Scan for the cell matching the given text and deliver its (x, y) coordinate at center. 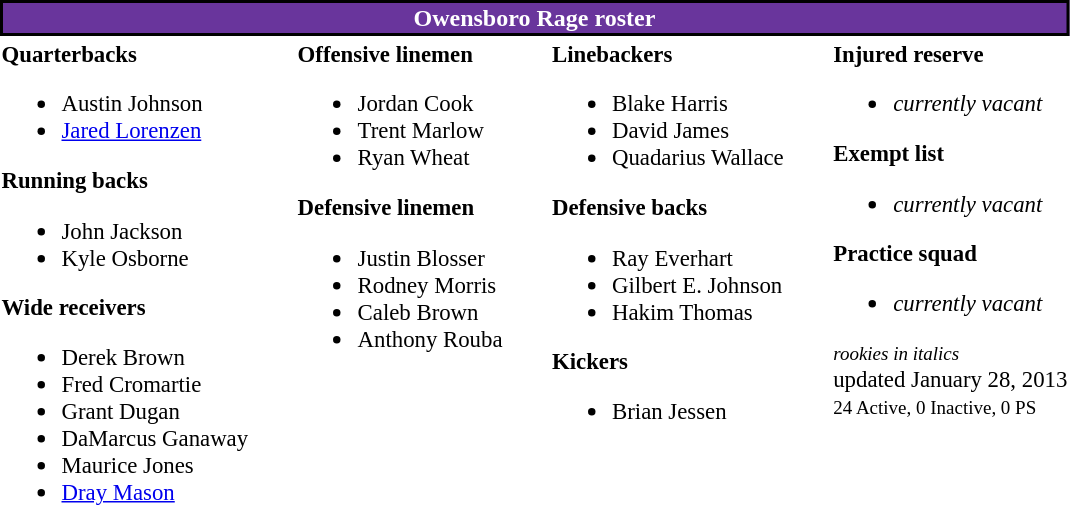
Owensboro Rage roster (534, 18)
